For the text-containing cell, return its midpoint in [x, y] coordinate format. 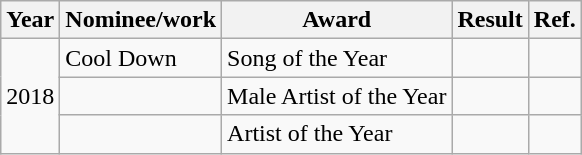
2018 [30, 96]
Year [30, 20]
Award [337, 20]
Cool Down [141, 58]
Result [490, 20]
Artist of the Year [337, 134]
Male Artist of the Year [337, 96]
Nominee/work [141, 20]
Song of the Year [337, 58]
Ref. [554, 20]
